For the text-containing cell, return its midpoint in (x, y) coordinate format. 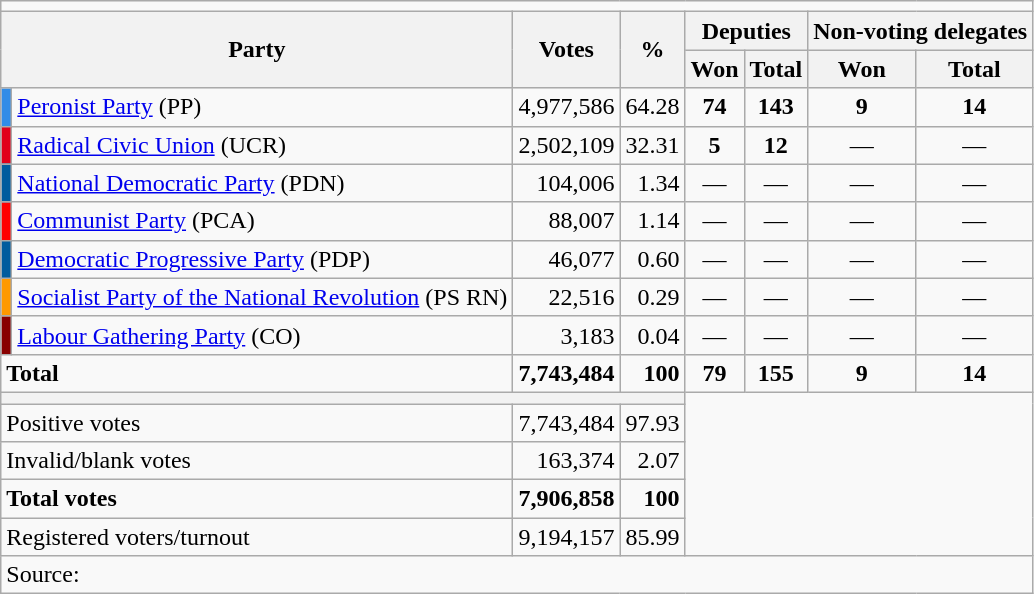
Socialist Party of the National Revolution (PS RN) (262, 297)
88,007 (566, 221)
12 (776, 145)
85.99 (652, 537)
Peronist Party (PP) (262, 107)
Positive votes (257, 423)
Total votes (257, 499)
Deputies (746, 31)
Democratic Progressive Party (PDP) (262, 259)
Party (257, 50)
Invalid/blank votes (257, 461)
% (652, 50)
74 (714, 107)
Registered voters/turnout (257, 537)
9,194,157 (566, 537)
97.93 (652, 423)
64.28 (652, 107)
0.60 (652, 259)
22,516 (566, 297)
2.07 (652, 461)
32.31 (652, 145)
163,374 (566, 461)
4,977,586 (566, 107)
0.04 (652, 335)
1.34 (652, 183)
2,502,109 (566, 145)
Labour Gathering Party (CO) (262, 335)
3,183 (566, 335)
46,077 (566, 259)
Source: (517, 575)
7,906,858 (566, 499)
143 (776, 107)
79 (714, 373)
155 (776, 373)
104,006 (566, 183)
Non-voting delegates (920, 31)
5 (714, 145)
Communist Party (PCA) (262, 221)
1.14 (652, 221)
National Democratic Party (PDN) (262, 183)
Radical Civic Union (UCR) (262, 145)
0.29 (652, 297)
Votes (566, 50)
